Identify which cell holds the provided text, then report its (x, y) central coordinate. 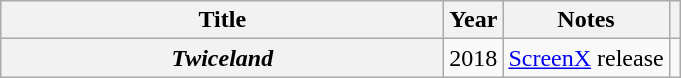
Year (474, 20)
ScreenX release (586, 58)
2018 (474, 58)
Title (222, 20)
Notes (586, 20)
Twiceland (222, 58)
